Identify which cell holds the provided text, then report its (x, y) central coordinate. 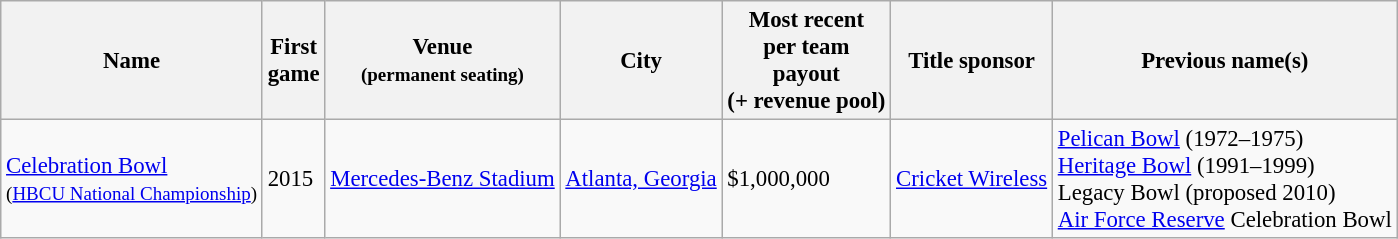
Venue(permanent seating) (442, 60)
Previous name(s) (1224, 60)
2015 (293, 180)
Atlanta, Georgia (641, 180)
Cricket Wireless (972, 180)
Mercedes-Benz Stadium (442, 180)
Title sponsor (972, 60)
$1,000,000 (806, 180)
Name (132, 60)
Celebration Bowl(HBCU National Championship) (132, 180)
Firstgame (293, 60)
City (641, 60)
Most recentper teampayout(+ revenue pool) (806, 60)
Pelican Bowl (1972–1975)Heritage Bowl (1991–1999)Legacy Bowl (proposed 2010)Air Force Reserve Celebration Bowl (1224, 180)
